Scan for the cell matching the given text and deliver its [x, y] coordinate at center. 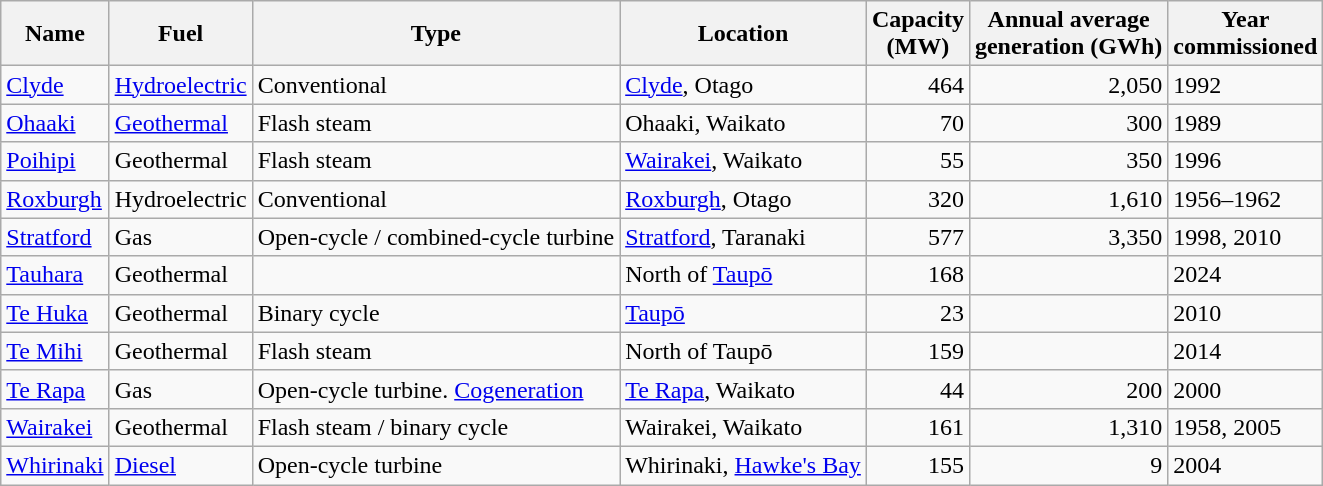
2010 [1246, 313]
Location [744, 34]
Clyde [55, 85]
Tauhara [55, 275]
1989 [1246, 123]
9 [1068, 465]
Yearcommissioned [1246, 34]
1992 [1246, 85]
2,050 [1068, 85]
155 [918, 465]
Te Mihi [55, 351]
Te Rapa, Waikato [744, 389]
Clyde, Otago [744, 85]
Te Huka [55, 313]
2000 [1246, 389]
1996 [1246, 161]
Whirinaki, Hawke's Bay [744, 465]
55 [918, 161]
Whirinaki [55, 465]
159 [918, 351]
1956–1962 [1246, 199]
2014 [1246, 351]
Binary cycle [436, 313]
23 [918, 313]
Diesel [180, 465]
Fuel [180, 34]
Capacity(MW) [918, 34]
Flash steam / binary cycle [436, 427]
Stratford [55, 237]
Open-cycle turbine [436, 465]
3,350 [1068, 237]
200 [1068, 389]
300 [1068, 123]
1,310 [1068, 427]
1998, 2010 [1246, 237]
Poihipi [55, 161]
Roxburgh [55, 199]
44 [918, 389]
Annual average generation (GWh) [1068, 34]
1958, 2005 [1246, 427]
161 [918, 427]
320 [918, 199]
2024 [1246, 275]
1,610 [1068, 199]
Open-cycle / combined-cycle turbine [436, 237]
Ohaaki, Waikato [744, 123]
2004 [1246, 465]
168 [918, 275]
Wairakei [55, 427]
464 [918, 85]
Roxburgh, Otago [744, 199]
Stratford, Taranaki [744, 237]
Te Rapa [55, 389]
577 [918, 237]
Ohaaki [55, 123]
Taupō [744, 313]
350 [1068, 161]
Name [55, 34]
Type [436, 34]
70 [918, 123]
Open-cycle turbine. Cogeneration [436, 389]
